Return (X, Y) of the center of cell containing provided text 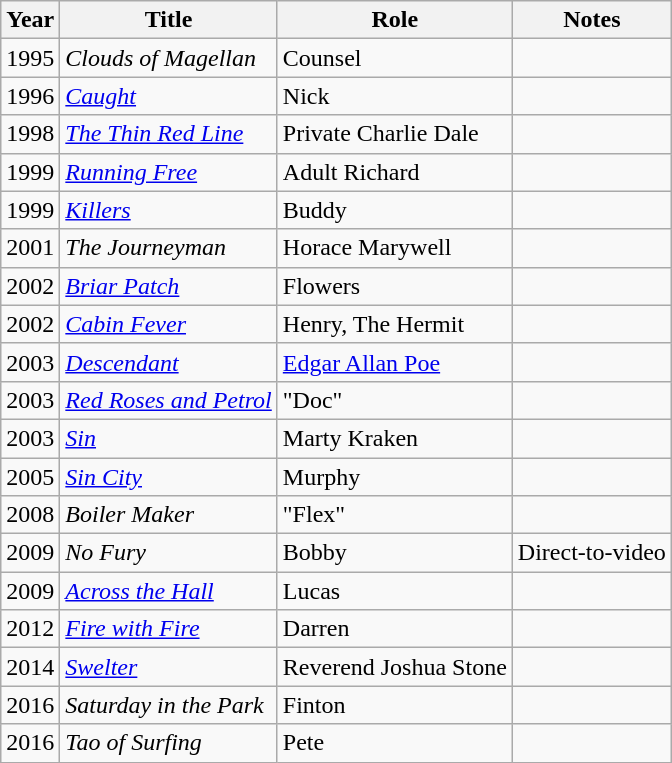
Boiler Maker (168, 515)
"Flex" (394, 515)
Briar Patch (168, 286)
Lucas (394, 591)
Sin (168, 438)
Clouds of Magellan (168, 58)
Murphy (394, 477)
Finton (394, 705)
1995 (30, 58)
2001 (30, 248)
"Doc" (394, 400)
1996 (30, 96)
Pete (394, 743)
Role (394, 20)
1998 (30, 134)
Swelter (168, 667)
Darren (394, 629)
Saturday in the Park (168, 705)
Direct-to-video (592, 553)
Cabin Fever (168, 324)
Marty Kraken (394, 438)
Across the Hall (168, 591)
Bobby (394, 553)
Buddy (394, 210)
2008 (30, 515)
Tao of Surfing (168, 743)
Sin City (168, 477)
Flowers (394, 286)
Reverend Joshua Stone (394, 667)
2005 (30, 477)
Counsel (394, 58)
The Thin Red Line (168, 134)
Notes (592, 20)
Edgar Allan Poe (394, 362)
Nick (394, 96)
The Journeyman (168, 248)
Adult Richard (394, 172)
Title (168, 20)
No Fury (168, 553)
Red Roses and Petrol (168, 400)
Private Charlie Dale (394, 134)
Henry, The Hermit (394, 324)
2014 (30, 667)
Descendant (168, 362)
Horace Marywell (394, 248)
Caught (168, 96)
Running Free (168, 172)
Fire with Fire (168, 629)
Killers (168, 210)
Year (30, 20)
2012 (30, 629)
